From the cell containing the given text, extract its center point as (X, Y) coordinate. 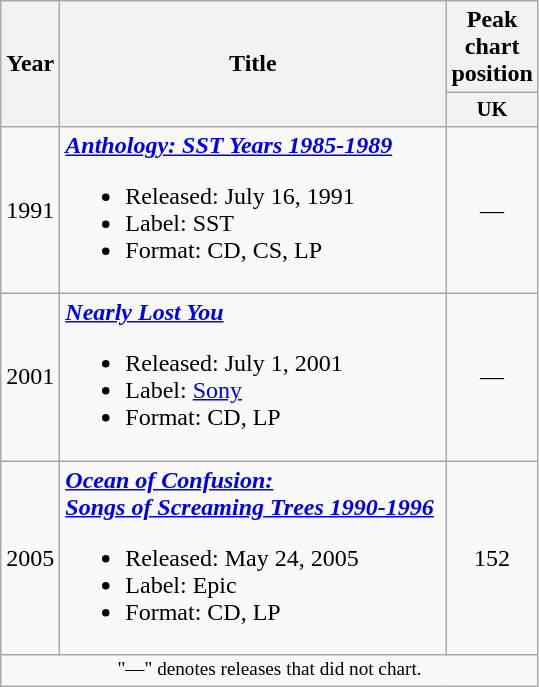
152 (492, 558)
"—" denotes releases that did not chart. (270, 671)
UK (492, 110)
Nearly Lost YouReleased: July 1, 2001Label: SonyFormat: CD, LP (253, 378)
2001 (30, 378)
1991 (30, 210)
Anthology: SST Years 1985-1989Released: July 16, 1991Label: SSTFormat: CD, CS, LP (253, 210)
Peak chart position (492, 47)
2005 (30, 558)
Year (30, 64)
Title (253, 64)
Ocean of Confusion: Songs of Screaming Trees 1990-1996Released: May 24, 2005Label: EpicFormat: CD, LP (253, 558)
